Detect which cell encompasses the target text, then output its [X, Y] center coordinate. 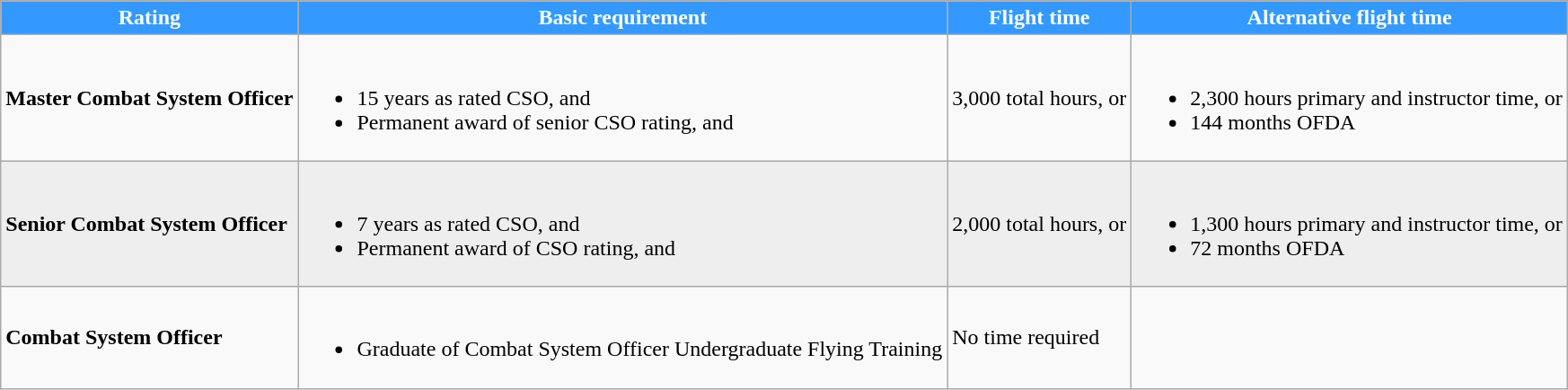
2,300 hours primary and instructor time, or144 months OFDA [1350, 98]
7 years as rated CSO, andPermanent award of CSO rating, and [623, 224]
Rating [149, 18]
2,000 total hours, or [1040, 224]
Alternative flight time [1350, 18]
No time required [1040, 338]
Combat System Officer [149, 338]
Master Combat System Officer [149, 98]
Flight time [1040, 18]
Senior Combat System Officer [149, 224]
1,300 hours primary and instructor time, or72 months OFDA [1350, 224]
3,000 total hours, or [1040, 98]
15 years as rated CSO, andPermanent award of senior CSO rating, and [623, 98]
Basic requirement [623, 18]
Graduate of Combat System Officer Undergraduate Flying Training [623, 338]
